Capture the cell that displays the provided text and extract its [X, Y] central coordinate. 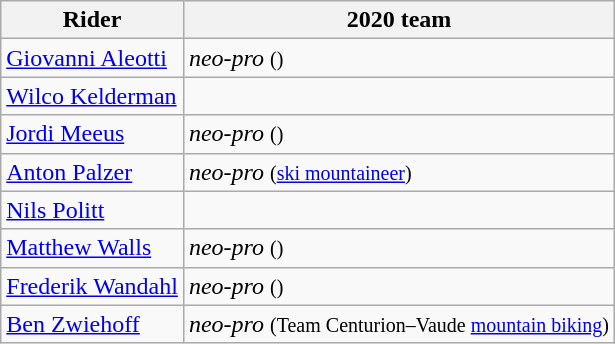
Ben Zwiehoff [92, 324]
Nils Politt [92, 210]
Jordi Meeus [92, 134]
Matthew Walls [92, 248]
Wilco Kelderman [92, 96]
Giovanni Aleotti [92, 58]
Frederik Wandahl [92, 286]
Anton Palzer [92, 172]
neo-pro (ski mountaineer) [398, 172]
2020 team [398, 20]
Rider [92, 20]
neo-pro (Team Centurion–Vaude mountain biking) [398, 324]
